Output the (x, y) coordinate of the center of the cell containing the given text.  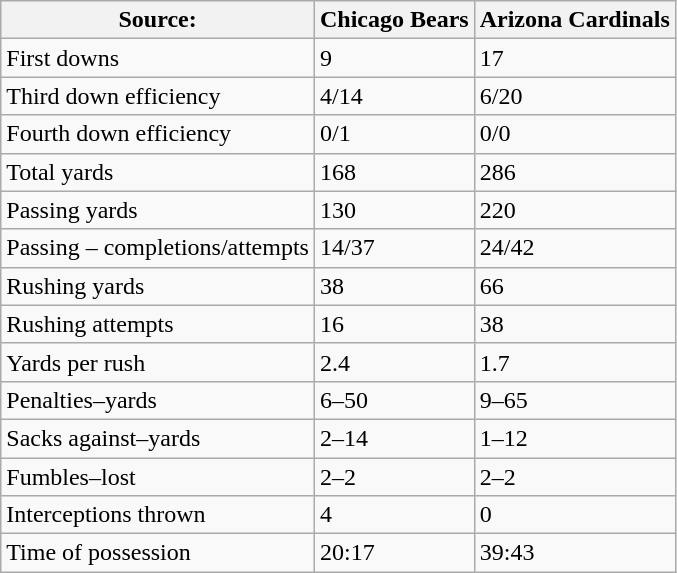
0 (574, 515)
Arizona Cardinals (574, 20)
4/14 (394, 96)
Fourth down efficiency (158, 134)
Fumbles–lost (158, 477)
20:17 (394, 553)
0/1 (394, 134)
0/0 (574, 134)
Interceptions thrown (158, 515)
First downs (158, 58)
14/37 (394, 248)
6/20 (574, 96)
Yards per rush (158, 362)
Passing yards (158, 210)
Passing – completions/attempts (158, 248)
1–12 (574, 438)
6–50 (394, 400)
9–65 (574, 400)
220 (574, 210)
66 (574, 286)
16 (394, 324)
Source: (158, 20)
2.4 (394, 362)
39:43 (574, 553)
Time of possession (158, 553)
130 (394, 210)
Chicago Bears (394, 20)
Sacks against–yards (158, 438)
Total yards (158, 172)
17 (574, 58)
168 (394, 172)
4 (394, 515)
24/42 (574, 248)
Rushing yards (158, 286)
Rushing attempts (158, 324)
9 (394, 58)
Penalties–yards (158, 400)
Third down efficiency (158, 96)
286 (574, 172)
1.7 (574, 362)
2–14 (394, 438)
